Determine the [x, y] coordinate at the center of the cell enclosing the given text.  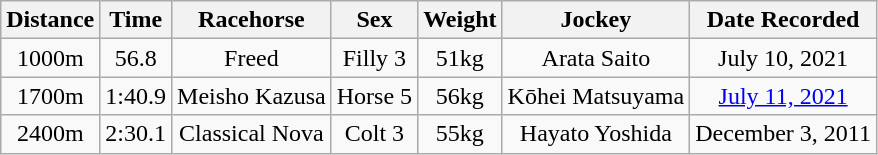
1:40.9 [136, 96]
51kg [460, 58]
2:30.1 [136, 134]
Kōhei Matsuyama [596, 96]
Weight [460, 20]
2400m [50, 134]
Date Recorded [784, 20]
55kg [460, 134]
56.8 [136, 58]
Meisho Kazusa [252, 96]
Time [136, 20]
Filly 3 [374, 58]
Racehorse [252, 20]
56kg [460, 96]
1700m [50, 96]
Distance [50, 20]
December 3, 2011 [784, 134]
Colt 3 [374, 134]
July 11, 2021 [784, 96]
July 10, 2021 [784, 58]
Freed [252, 58]
Jockey [596, 20]
1000m [50, 58]
Horse 5 [374, 96]
Arata Saito [596, 58]
Hayato Yoshida [596, 134]
Sex [374, 20]
Classical Nova [252, 134]
